Detect which cell encompasses the target text, then output its [X, Y] center coordinate. 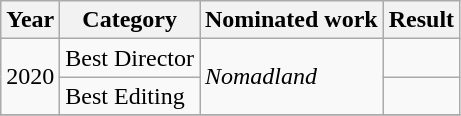
Result [421, 20]
Category [130, 20]
Best Editing [130, 96]
2020 [30, 77]
Best Director [130, 58]
Year [30, 20]
Nominated work [292, 20]
Nomadland [292, 77]
